Find where the given text appears and provide that cell's center as [x, y] coordinate. 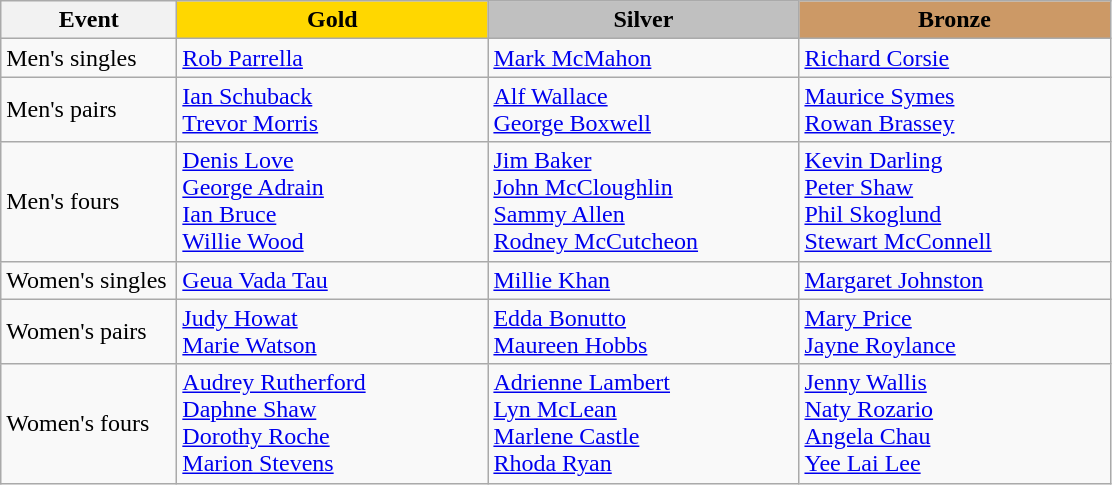
Men's singles [89, 58]
Women's singles [89, 280]
Mark McMahon [644, 58]
Rob Parrella [332, 58]
Mary Price Jayne Roylance [954, 332]
Jenny Wallis Naty Rozario Angela Chau Yee Lai Lee [954, 424]
Richard Corsie [954, 58]
Women's fours [89, 424]
Maurice Symes Rowan Brassey [954, 110]
Event [89, 20]
Denis Love George Adrain Ian Bruce Willie Wood [332, 202]
Millie Khan [644, 280]
Geua Vada Tau [332, 280]
Audrey Rutherford Daphne Shaw Dorothy Roche Marion Stevens [332, 424]
Jim Baker John McCloughlin Sammy Allen Rodney McCutcheon [644, 202]
Kevin Darling Peter Shaw Phil Skoglund Stewart McConnell [954, 202]
Ian Schuback Trevor Morris [332, 110]
Edda Bonutto Maureen Hobbs [644, 332]
Men's pairs [89, 110]
Margaret Johnston [954, 280]
Gold [332, 20]
Adrienne Lambert Lyn McLean Marlene Castle Rhoda Ryan [644, 424]
Women's pairs [89, 332]
Judy Howat Marie Watson [332, 332]
Alf Wallace George Boxwell [644, 110]
Bronze [954, 20]
Silver [644, 20]
Men's fours [89, 202]
